Search for the cell housing the specified text and yield its [X, Y] center coordinate. 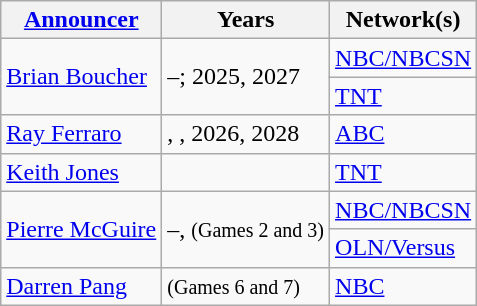
Pierre McGuire [82, 229]
(Games 6 and 7) [246, 286]
NBC [404, 286]
Announcer [82, 20]
Keith Jones [82, 172]
–; 2025, 2027 [246, 77]
Network(s) [404, 20]
Darren Pang [82, 286]
Brian Boucher [82, 77]
, , 2026, 2028 [246, 134]
OLN/Versus [404, 248]
ABC [404, 134]
–, (Games 2 and 3) [246, 229]
Years [246, 20]
Ray Ferraro [82, 134]
